Detect which cell encompasses the target text, then output its (x, y) center coordinate. 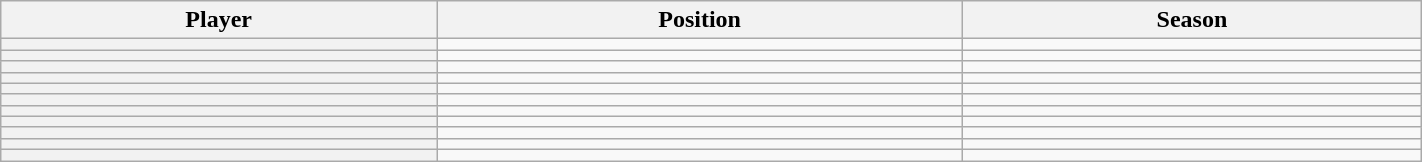
Season (1192, 20)
Position (700, 20)
Player (219, 20)
